Capture the cell that displays the provided text and extract its [x, y] central coordinate. 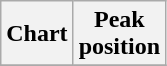
Peakposition [119, 34]
Chart [37, 34]
